Output the [x, y] coordinate of the center of the cell containing the given text.  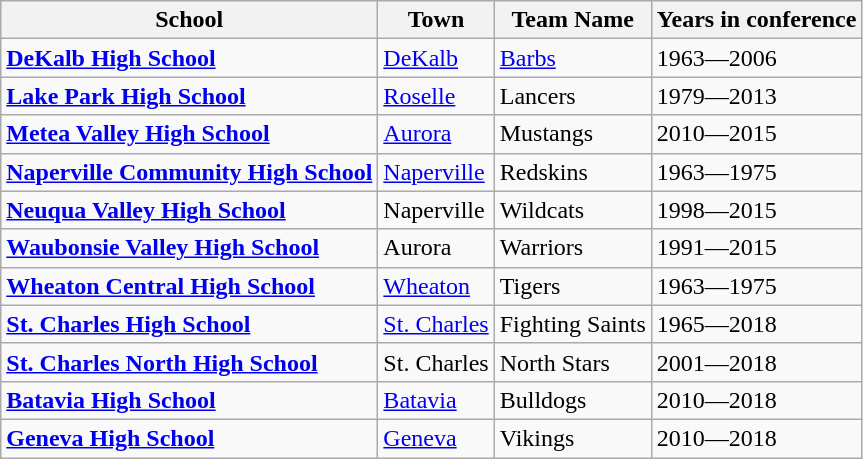
Years in conference [756, 20]
Wheaton [436, 286]
School [190, 20]
St. Charles North High School [190, 362]
Roselle [436, 96]
2001—2018 [756, 362]
Warriors [572, 248]
DeKalb High School [190, 58]
Redskins [572, 172]
1963—2006 [756, 58]
Geneva High School [190, 438]
North Stars [572, 362]
Wheaton Central High School [190, 286]
Vikings [572, 438]
Batavia [436, 400]
2010—2015 [756, 134]
Barbs [572, 58]
Fighting Saints [572, 324]
Batavia High School [190, 400]
Bulldogs [572, 400]
Lancers [572, 96]
Naperville Community High School [190, 172]
1998—2015 [756, 210]
Lake Park High School [190, 96]
DeKalb [436, 58]
Geneva [436, 438]
Town [436, 20]
Wildcats [572, 210]
1991—2015 [756, 248]
Tigers [572, 286]
St. Charles High School [190, 324]
Team Name [572, 20]
Metea Valley High School [190, 134]
Waubonsie Valley High School [190, 248]
1965—2018 [756, 324]
Mustangs [572, 134]
1979—2013 [756, 96]
Neuqua Valley High School [190, 210]
